Find where the given text appears and provide that cell's center as [x, y] coordinate. 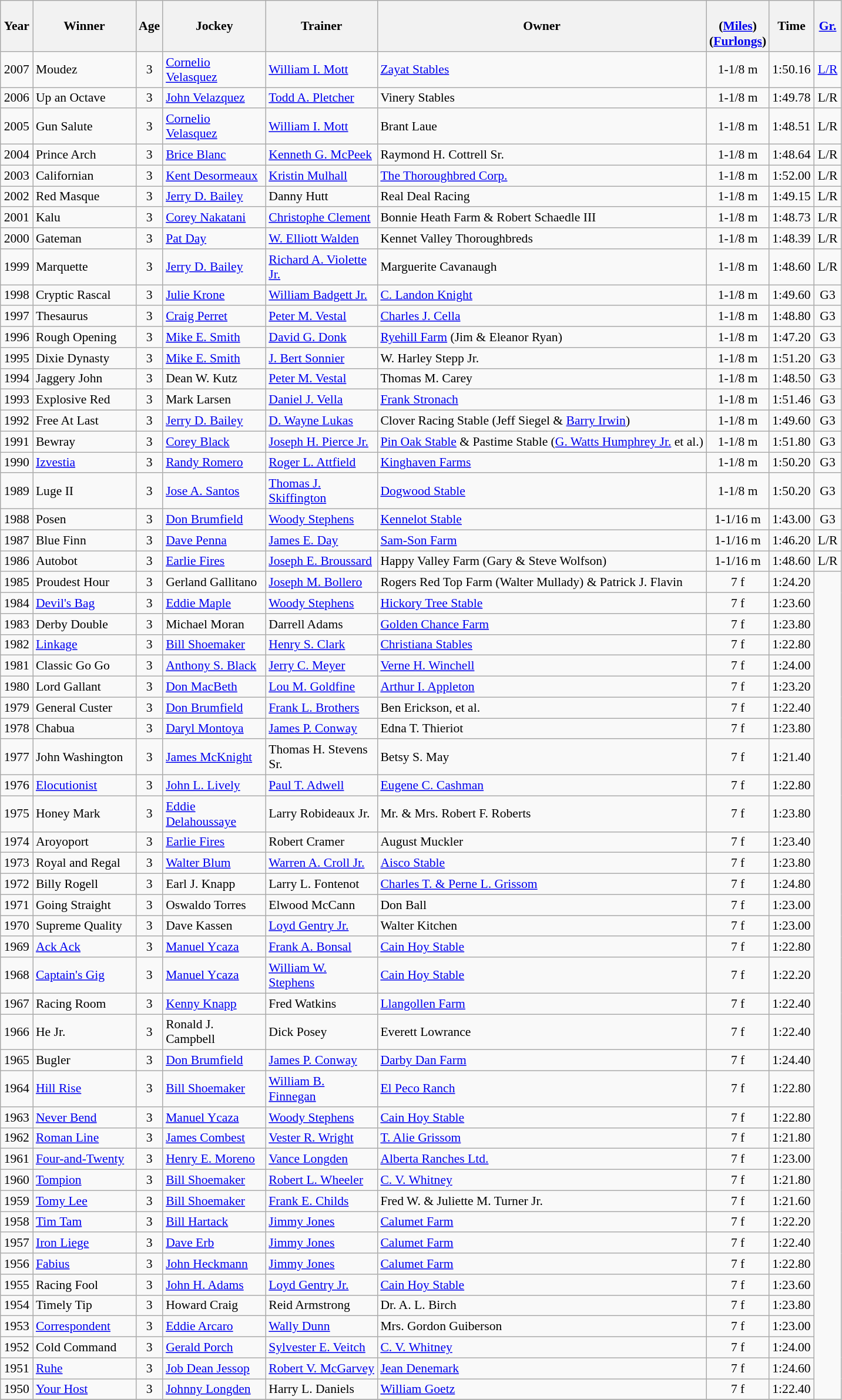
The Thoroughbred Corp. [542, 176]
Larry L. Fontenot [321, 884]
Zayat Stables [542, 69]
2006 [16, 98]
Rough Opening [85, 337]
Mark Larsen [214, 400]
1:48.64 [791, 155]
2000 [16, 238]
Gr. [828, 26]
John Heckmann [214, 1264]
John Velazquez [214, 98]
Joseph E. Broussard [321, 561]
Howard Craig [214, 1305]
Job Dean Jessop [214, 1368]
1969 [16, 947]
Owner [542, 26]
He Jr. [85, 1032]
John Washington [85, 758]
Jean Denemark [542, 1368]
Eugene C. Cashman [542, 786]
Thomas M. Carey [542, 379]
1993 [16, 400]
Billy Rogell [85, 884]
John H. Adams [214, 1285]
Don MacBeth [214, 687]
Julie Krone [214, 295]
Walter Kitchen [542, 926]
1994 [16, 379]
1959 [16, 1201]
Kalu [85, 218]
1971 [16, 905]
1:48.50 [791, 379]
Ben Erickson, et al. [542, 708]
1980 [16, 687]
Jose A. Santos [214, 491]
Eddie Delahoussaye [214, 814]
Harry L. Daniels [321, 1389]
Fred Watkins [321, 1004]
Wally Dunn [321, 1327]
Kennet Valley Thoroughbreds [542, 238]
Correspondent [85, 1327]
Roger L. Attfield [321, 463]
1989 [16, 491]
Dave Kassen [214, 926]
Craig Perret [214, 317]
Clover Racing Stable (Jeff Siegel & Barry Irwin) [542, 421]
Kennelot Stable [542, 520]
1983 [16, 624]
Happy Valley Farm (Gary & Steve Wolfson) [542, 561]
1:52.00 [791, 176]
James E. Day [321, 540]
1996 [16, 337]
William Goetz [542, 1389]
2003 [16, 176]
Verne H. Winchell [542, 666]
Derby Double [85, 624]
Don Ball [542, 905]
Dave Penna [214, 540]
Jockey [214, 26]
1:24.20 [791, 583]
1:24.60 [791, 1368]
1:51.20 [791, 358]
Real Deal Racing [542, 197]
Timely Tip [85, 1305]
Dick Posey [321, 1032]
Mrs. Gordon Guiberson [542, 1327]
Ruhe [85, 1368]
1967 [16, 1004]
Going Straight [85, 905]
1987 [16, 540]
Captain's Gig [85, 975]
1964 [16, 1089]
Todd A. Pletcher [321, 98]
1973 [16, 863]
1981 [16, 666]
Linkage [85, 645]
1956 [16, 1264]
Aroyoport [85, 842]
Tompion [85, 1180]
Dr. A. L. Birch [542, 1305]
Thomas H. Stevens Sr. [321, 758]
(Miles)(Furlongs) [738, 26]
Proudest Hour [85, 583]
Luge II [85, 491]
Tomy Lee [85, 1201]
Sylvester E. Veitch [321, 1348]
David G. Donk [321, 337]
Robert Cramer [321, 842]
Gun Salute [85, 127]
Frank L. Brothers [321, 708]
Pin Oak Stable & Pastime Stable (G. Watts Humphrey Jr. et al.) [542, 442]
1:49.15 [791, 197]
William Badgett Jr. [321, 295]
Darby Dan Farm [542, 1061]
Lord Gallant [85, 687]
Daryl Montoya [214, 729]
C. Landon Knight [542, 295]
Hickory Tree Stable [542, 603]
Oswaldo Torres [214, 905]
Marquette [85, 267]
1977 [16, 758]
Blue Finn [85, 540]
1:51.46 [791, 400]
Randy Romero [214, 463]
Kristin Mulhall [321, 176]
1:23.40 [791, 842]
Warren A. Croll Jr. [321, 863]
Vester R. Wright [321, 1138]
Gerald Porch [214, 1348]
Paul T. Adwell [321, 786]
Dean W. Kutz [214, 379]
1:48.80 [791, 317]
Alberta Ranches Ltd. [542, 1159]
Eddie Arcaro [214, 1327]
D. Wayne Lukas [321, 421]
1951 [16, 1368]
1990 [16, 463]
Michael Moran [214, 624]
Winner [85, 26]
Trainer [321, 26]
Edna T. Thieriot [542, 729]
Kinghaven Farms [542, 463]
1972 [16, 884]
1961 [16, 1159]
Betsy S. May [542, 758]
Charles J. Cella [542, 317]
Racing Fool [85, 1285]
Johnny Longden [214, 1389]
Christophe Clement [321, 218]
Pat Day [214, 238]
1962 [16, 1138]
Eddie Maple [214, 603]
Jerry C. Meyer [321, 666]
Joseph M. Bollero [321, 583]
1968 [16, 975]
Ack Ack [85, 947]
Kenneth G. McPeek [321, 155]
Vinery Stables [542, 98]
Dave Erb [214, 1243]
Your Host [85, 1389]
El Peco Ranch [542, 1089]
Supreme Quality [85, 926]
Aisco Stable [542, 863]
Free At Last [85, 421]
Ryehill Farm (Jim & Eleanor Ryan) [542, 337]
Everett Lowrance [542, 1032]
Robert L. Wheeler [321, 1180]
Elwood McCann [321, 905]
Charles T. & Perne L. Grissom [542, 884]
1953 [16, 1327]
Darrell Adams [321, 624]
Izvestia [85, 463]
W. Harley Stepp Jr. [542, 358]
T. Alie Grissom [542, 1138]
Henry S. Clark [321, 645]
J. Bert Sonnier [321, 358]
2004 [16, 155]
Autobot [85, 561]
1963 [16, 1118]
1952 [16, 1348]
1979 [16, 708]
Age [149, 26]
Jaggery John [85, 379]
1957 [16, 1243]
1955 [16, 1285]
Roman Line [85, 1138]
Tim Tam [85, 1222]
1975 [16, 814]
Red Masque [85, 197]
Fabius [85, 1264]
1970 [16, 926]
Frank E. Childs [321, 1201]
Thomas J. Skiffington [321, 491]
W. Elliott Walden [321, 238]
Year [16, 26]
Devil's Bag [85, 603]
Frank Stronach [542, 400]
Henry E. Moreno [214, 1159]
1999 [16, 267]
Bill Hartack [214, 1222]
Joseph H. Pierce Jr. [321, 442]
1:23.20 [791, 687]
Elocutionist [85, 786]
John L. Lively [214, 786]
Prince Arch [85, 155]
William B. Finnegan [321, 1089]
1986 [16, 561]
Corey Black [214, 442]
James Combest [214, 1138]
1:21.40 [791, 758]
Daniel J. Vella [321, 400]
1:50.16 [791, 69]
Walter Blum [214, 863]
Royal and Regal [85, 863]
Chabua [85, 729]
Bugler [85, 1061]
August Muckler [542, 842]
Up an Octave [85, 98]
Gateman [85, 238]
1954 [16, 1305]
2001 [16, 218]
1:21.60 [791, 1201]
Four-and-Twenty [85, 1159]
Corey Nakatani [214, 218]
Arthur I. Appleton [542, 687]
1991 [16, 442]
Time [791, 26]
1992 [16, 421]
2002 [16, 197]
Classic Go Go [85, 666]
1:48.73 [791, 218]
1988 [16, 520]
1965 [16, 1061]
Kenny Knapp [214, 1004]
Anthony S. Black [214, 666]
1997 [16, 317]
Richard A. Violette Jr. [321, 267]
1985 [16, 583]
Honey Mark [85, 814]
1960 [16, 1180]
Gerland Gallitano [214, 583]
Danny Hutt [321, 197]
Rogers Red Top Farm (Walter Mullady) & Patrick J. Flavin [542, 583]
Californian [85, 176]
Cold Command [85, 1348]
Dixie Dynasty [85, 358]
Mr. & Mrs. Robert F. Roberts [542, 814]
1:24.80 [791, 884]
1966 [16, 1032]
Frank A. Bonsal [321, 947]
Sam-Son Farm [542, 540]
Fred W. & Juliette M. Turner Jr. [542, 1201]
Racing Room [85, 1004]
James McKnight [214, 758]
Ronald J. Campbell [214, 1032]
Reid Armstrong [321, 1305]
1:48.51 [791, 127]
Dogwood Stable [542, 491]
2005 [16, 127]
Vance Longden [321, 1159]
1995 [16, 358]
Lou M. Goldfine [321, 687]
Iron Liege [85, 1243]
1:24.40 [791, 1061]
William W. Stephens [321, 975]
Golden Chance Farm [542, 624]
1998 [16, 295]
Earl J. Knapp [214, 884]
Robert V. McGarvey [321, 1368]
Larry Robideaux Jr. [321, 814]
Llangollen Farm [542, 1004]
1974 [16, 842]
Moudez [85, 69]
Never Bend [85, 1118]
Raymond H. Cottrell Sr. [542, 155]
1982 [16, 645]
Christiana Stables [542, 645]
Marguerite Cavanaugh [542, 267]
Thesaurus [85, 317]
1:49.78 [791, 98]
Cryptic Rascal [85, 295]
General Custer [85, 708]
1:47.20 [791, 337]
1:46.20 [791, 540]
Brice Blanc [214, 155]
Kent Desormeaux [214, 176]
1978 [16, 729]
1958 [16, 1222]
Bonnie Heath Farm & Robert Schaedle III [542, 218]
1950 [16, 1389]
Posen [85, 520]
Explosive Red [85, 400]
1984 [16, 603]
2007 [16, 69]
Brant Laue [542, 127]
Hill Rise [85, 1089]
1:51.80 [791, 442]
1976 [16, 786]
1:48.39 [791, 238]
Bewray [85, 442]
1:43.00 [791, 520]
